For the text-containing cell, return its midpoint in (X, Y) coordinate format. 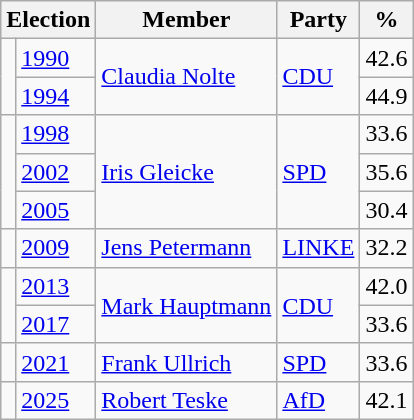
2013 (56, 286)
Party (318, 20)
2025 (56, 400)
2017 (56, 324)
1998 (56, 134)
30.4 (386, 210)
Claudia Nolte (186, 77)
Member (186, 20)
2005 (56, 210)
2021 (56, 362)
42.1 (386, 400)
42.0 (386, 286)
Mark Hauptmann (186, 305)
42.6 (386, 58)
Jens Petermann (186, 248)
2002 (56, 172)
2009 (56, 248)
Robert Teske (186, 400)
AfD (318, 400)
Iris Gleicke (186, 172)
44.9 (386, 96)
Frank Ullrich (186, 362)
1994 (56, 96)
1990 (56, 58)
LINKE (318, 248)
% (386, 20)
35.6 (386, 172)
32.2 (386, 248)
Election (48, 20)
